Locate the cell with the specified text and output its (x, y) center coordinate. 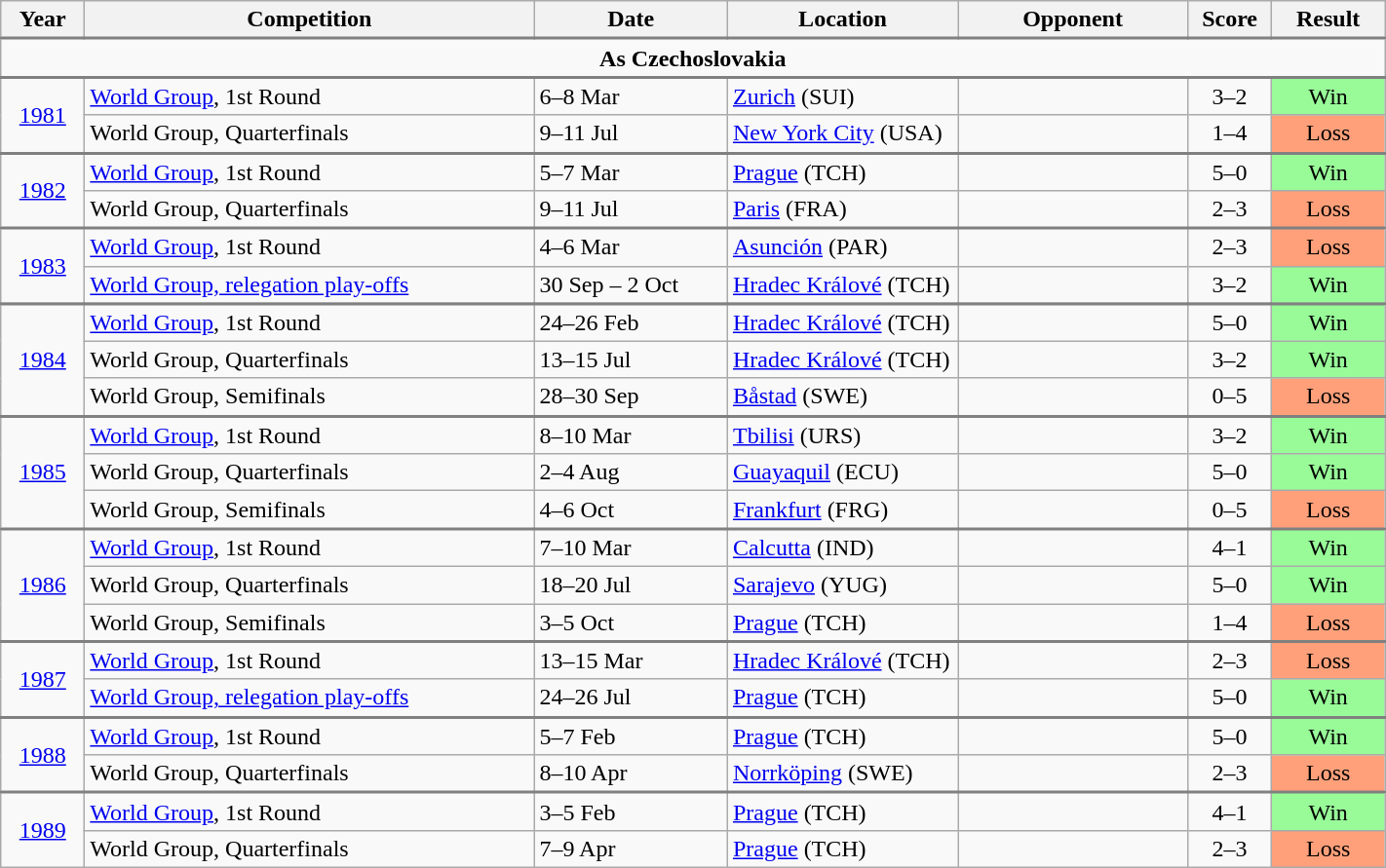
1988 (43, 755)
6–8 Mar (632, 95)
Location (842, 19)
As Czechoslovakia (693, 58)
Opponent (1072, 19)
Paris (FRA) (842, 210)
Sarajevo (YUG) (842, 585)
1982 (43, 191)
7–9 Apr (632, 849)
7–10 Mar (632, 547)
3–5 Oct (632, 623)
30 Sep – 2 Oct (632, 284)
Asunción (PAR) (842, 247)
Year (43, 19)
1981 (43, 115)
8–10 Mar (632, 434)
1989 (43, 830)
Zurich (SUI) (842, 95)
Frankfurt (FRG) (842, 510)
4–6 Mar (632, 247)
13–15 Jul (632, 359)
5–7 Mar (632, 171)
1983 (43, 265)
Båstad (SWE) (842, 397)
5–7 Feb (632, 736)
13–15 Mar (632, 660)
Guayaquil (ECU) (842, 472)
Norrköping (SWE) (842, 774)
8–10 Apr (632, 774)
1987 (43, 679)
New York City (USA) (842, 134)
18–20 Jul (632, 585)
24–26 Feb (632, 321)
Tbilisi (URS) (842, 434)
1985 (43, 472)
1986 (43, 585)
2–4 Aug (632, 472)
4–6 Oct (632, 510)
Result (1328, 19)
3–5 Feb (632, 812)
Score (1230, 19)
28–30 Sep (632, 397)
Date (632, 19)
Competition (310, 19)
Calcutta (IND) (842, 547)
24–26 Jul (632, 698)
1984 (43, 359)
